Output the [x, y] coordinate of the center of the cell containing the given text.  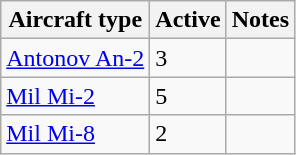
Active [188, 20]
Notes [260, 20]
3 [188, 58]
5 [188, 96]
Antonov An-2 [76, 58]
Mil Mi-8 [76, 134]
Mil Mi-2 [76, 96]
Aircraft type [76, 20]
2 [188, 134]
